Scan for the cell matching the given text and deliver its [x, y] coordinate at center. 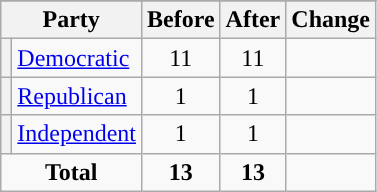
Independent [77, 134]
Democratic [77, 58]
After [253, 20]
Republican [77, 96]
Change [331, 20]
Before [180, 20]
Party [72, 20]
Total [72, 172]
